From the cell containing the given text, extract its center point as [x, y] coordinate. 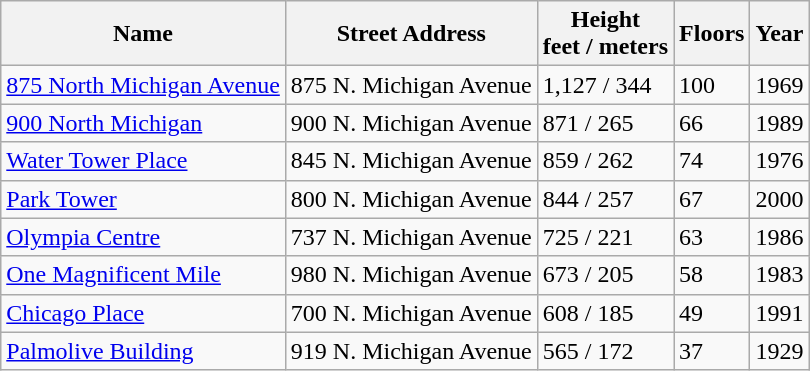
875 North Michigan Avenue [144, 85]
1969 [780, 85]
1976 [780, 161]
871 / 265 [605, 123]
74 [712, 161]
2000 [780, 199]
565 / 172 [605, 351]
63 [712, 237]
900 N. Michigan Avenue [411, 123]
800 N. Michigan Avenue [411, 199]
Water Tower Place [144, 161]
1991 [780, 313]
608 / 185 [605, 313]
Palmolive Building [144, 351]
919 N. Michigan Avenue [411, 351]
Name [144, 34]
66 [712, 123]
One Magnificent Mile [144, 275]
Heightfeet / meters [605, 34]
Park Tower [144, 199]
58 [712, 275]
Street Address [411, 34]
1989 [780, 123]
Year [780, 34]
673 / 205 [605, 275]
900 North Michigan [144, 123]
1983 [780, 275]
875 N. Michigan Avenue [411, 85]
725 / 221 [605, 237]
100 [712, 85]
1,127 / 344 [605, 85]
67 [712, 199]
700 N. Michigan Avenue [411, 313]
845 N. Michigan Avenue [411, 161]
Chicago Place [144, 313]
859 / 262 [605, 161]
980 N. Michigan Avenue [411, 275]
Floors [712, 34]
844 / 257 [605, 199]
37 [712, 351]
1986 [780, 237]
Olympia Centre [144, 237]
49 [712, 313]
737 N. Michigan Avenue [411, 237]
1929 [780, 351]
